From the cell containing the given text, extract its center point as (X, Y) coordinate. 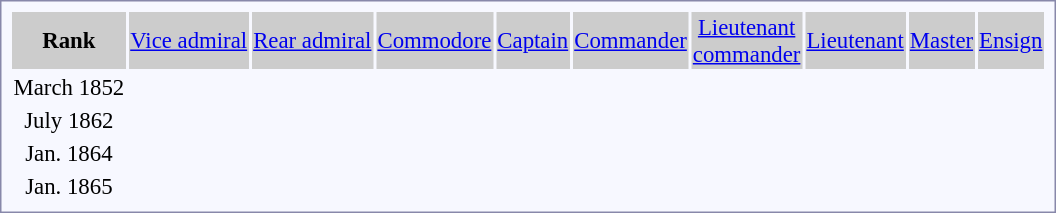
Rank (69, 40)
Ensign (1011, 40)
Commander (631, 40)
Captain (533, 40)
Jan. 1865 (69, 186)
July 1862 (69, 120)
Vice admiral (189, 40)
March 1852 (69, 87)
Lieutenantcommander (746, 40)
Master (941, 40)
Commodore (434, 40)
Lieutenant (855, 40)
Jan. 1864 (69, 153)
Rear admiral (312, 40)
